Output the [X, Y] coordinate of the center of the cell containing the given text.  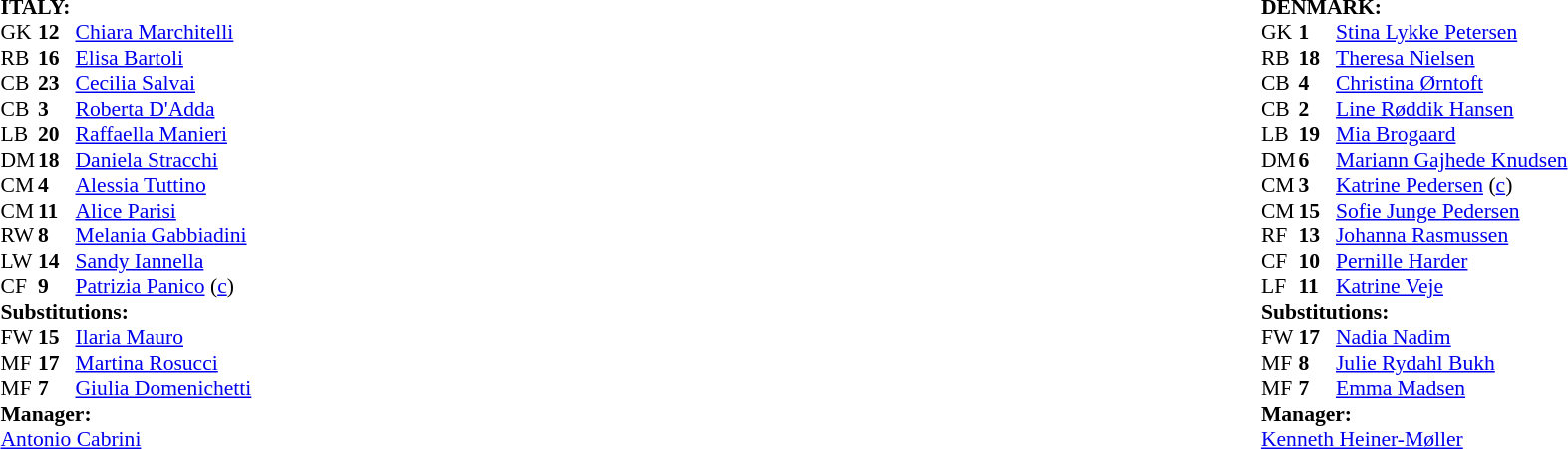
Raffaella Manieri [163, 135]
20 [57, 135]
Julie Rydahl Bukh [1451, 363]
23 [57, 83]
Mia Brogaard [1451, 135]
Melania Gabbiadini [163, 236]
16 [57, 58]
9 [57, 286]
Roberta D'Adda [163, 109]
Sandy Iannella [163, 261]
Elisa Bartoli [163, 58]
Mariann Gajhede Knudsen [1451, 160]
12 [57, 33]
Sofie Junge Pedersen [1451, 211]
Johanna Rasmussen [1451, 236]
Giulia Domenichetti [163, 388]
1 [1317, 33]
Alice Parisi [163, 211]
19 [1317, 135]
2 [1317, 109]
Daniela Stracchi [163, 160]
LF [1280, 286]
Patrizia Panico (c) [163, 286]
10 [1317, 261]
RF [1280, 236]
Nadia Nadim [1451, 338]
6 [1317, 160]
Alessia Tuttino [163, 185]
14 [57, 261]
Chiara Marchitelli [163, 33]
Martina Rosucci [163, 363]
Ilaria Mauro [163, 338]
Theresa Nielsen [1451, 58]
Katrine Veje [1451, 286]
Pernille Harder [1451, 261]
Stina Lykke Petersen [1451, 33]
LW [19, 261]
Line Røddik Hansen [1451, 109]
Cecilia Salvai [163, 83]
Christina Ørntoft [1451, 83]
Katrine Pedersen (c) [1451, 185]
13 [1317, 236]
RW [19, 236]
Emma Madsen [1451, 388]
